Scan for the cell matching the given text and deliver its (X, Y) coordinate at center. 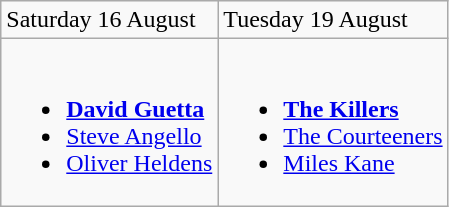
David GuettaSteve AngelloOliver Heldens (110, 122)
Tuesday 19 August (333, 20)
The KillersThe CourteenersMiles Kane (333, 122)
Saturday 16 August (110, 20)
